From the cell containing the given text, extract its center point as (X, Y) coordinate. 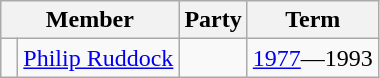
Term (312, 20)
1977—1993 (312, 58)
Party (213, 20)
Philip Ruddock (98, 58)
Member (90, 20)
